Return [X, Y] of the center of cell containing provided text 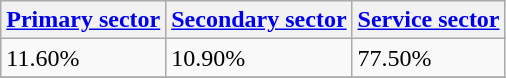
Service sector [428, 20]
77.50% [428, 58]
Primary sector [84, 20]
Secondary sector [259, 20]
10.90% [259, 58]
11.60% [84, 58]
